Detect which cell encompasses the target text, then output its (x, y) center coordinate. 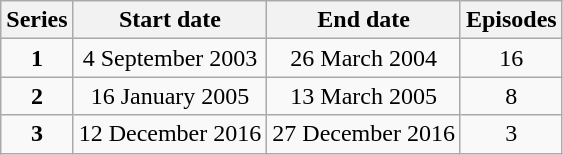
27 December 2016 (364, 134)
4 September 2003 (170, 58)
13 March 2005 (364, 96)
Series (37, 20)
16 January 2005 (170, 96)
End date (364, 20)
1 (37, 58)
26 March 2004 (364, 58)
Start date (170, 20)
Episodes (511, 20)
16 (511, 58)
8 (511, 96)
12 December 2016 (170, 134)
2 (37, 96)
